Determine the (X, Y) coordinate at the center of the cell enclosing the given text.  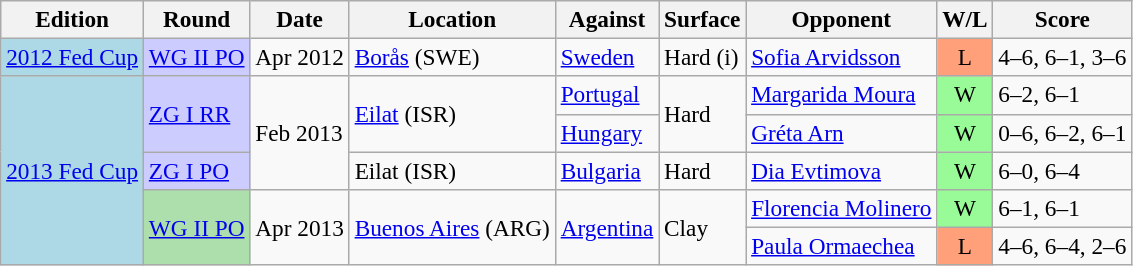
Apr 2013 (300, 227)
Argentina (606, 227)
Opponent (842, 19)
Sweden (606, 57)
Apr 2012 (300, 57)
ZG I RR (196, 114)
Clay (702, 227)
2012 Fed Cup (72, 57)
2013 Fed Cup (72, 170)
Buenos Aires (ARG) (452, 227)
6–2, 6–1 (1062, 95)
Edition (72, 19)
Hungary (606, 133)
6–1, 6–1 (1062, 208)
Location (452, 19)
ZG I PO (196, 170)
Gréta Arn (842, 133)
6–0, 6–4 (1062, 170)
Score (1062, 19)
Against (606, 19)
Portugal (606, 95)
Margarida Moura (842, 95)
0–6, 6–2, 6–1 (1062, 133)
Bulgaria (606, 170)
W/L (965, 19)
Date (300, 19)
Feb 2013 (300, 132)
Dia Evtimova (842, 170)
Sofia Arvidsson (842, 57)
Borås (SWE) (452, 57)
Paula Ormaechea (842, 246)
Round (196, 19)
Florencia Molinero (842, 208)
Surface (702, 19)
4–6, 6–1, 3–6 (1062, 57)
Hard (i) (702, 57)
4–6, 6–4, 2–6 (1062, 246)
